Return the [X, Y] coordinate for the center point of the cell that contains the specified text.  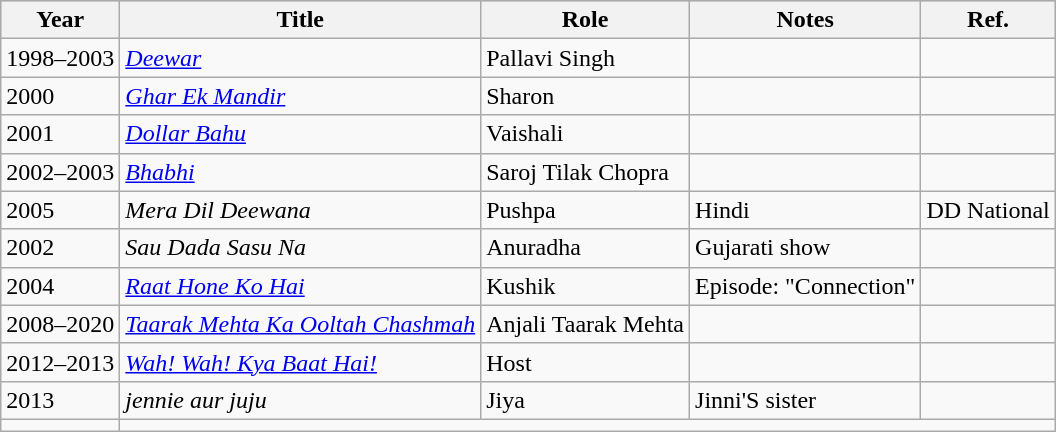
2013 [60, 400]
2008–2020 [60, 324]
Bhabhi [300, 172]
Notes [806, 20]
Deewar [300, 58]
Dollar Bahu [300, 134]
Raat Hone Ko Hai [300, 286]
DD National [988, 210]
Pallavi Singh [586, 58]
Year [60, 20]
jennie aur juju [300, 400]
Jiya [586, 400]
Host [586, 362]
2002 [60, 248]
Sharon [586, 96]
2004 [60, 286]
Gujarati show [806, 248]
Anjali Taarak Mehta [586, 324]
Taarak Mehta Ka Ooltah Chashmah [300, 324]
Kushik [586, 286]
2000 [60, 96]
Sau Dada Sasu Na [300, 248]
Anuradha [586, 248]
Ref. [988, 20]
Title [300, 20]
Saroj Tilak Chopra [586, 172]
Vaishali [586, 134]
2002–2003 [60, 172]
2012–2013 [60, 362]
2005 [60, 210]
Episode: "Connection" [806, 286]
Role [586, 20]
Mera Dil Deewana [300, 210]
Pushpa [586, 210]
Ghar Ek Mandir [300, 96]
Wah! Wah! Kya Baat Hai! [300, 362]
Jinni'S sister [806, 400]
2001 [60, 134]
1998–2003 [60, 58]
Hindi [806, 210]
